Determine the [x, y] coordinate at the center of the cell enclosing the given text.  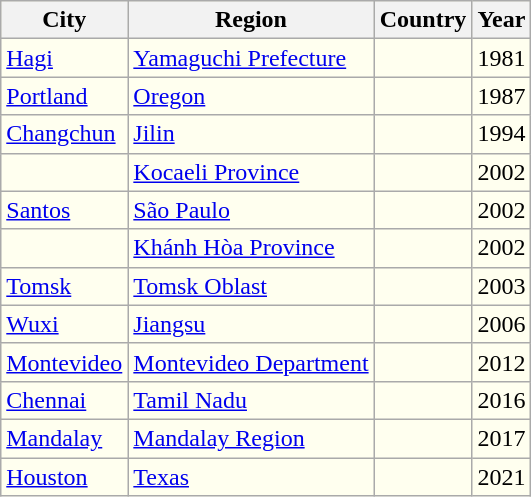
Region [251, 20]
City [64, 20]
Texas [251, 477]
Oregon [251, 96]
Santos [64, 210]
2016 [502, 400]
Montevideo [64, 362]
Year [502, 20]
1987 [502, 96]
Kocaeli Province [251, 172]
Chennai [64, 400]
2006 [502, 324]
Tomsk [64, 286]
Houston [64, 477]
2017 [502, 438]
Jiangsu [251, 324]
São Paulo [251, 210]
Tomsk Oblast [251, 286]
Portland [64, 96]
Tamil Nadu [251, 400]
1994 [502, 134]
Yamaguchi Prefecture [251, 58]
Wuxi [64, 324]
Country [423, 20]
1981 [502, 58]
Changchun [64, 134]
Hagi [64, 58]
Montevideo Department [251, 362]
2003 [502, 286]
Mandalay Region [251, 438]
Mandalay [64, 438]
2021 [502, 477]
2012 [502, 362]
Khánh Hòa Province [251, 248]
Jilin [251, 134]
